Return the (x, y) coordinate for the center point of the cell that contains the specified text.  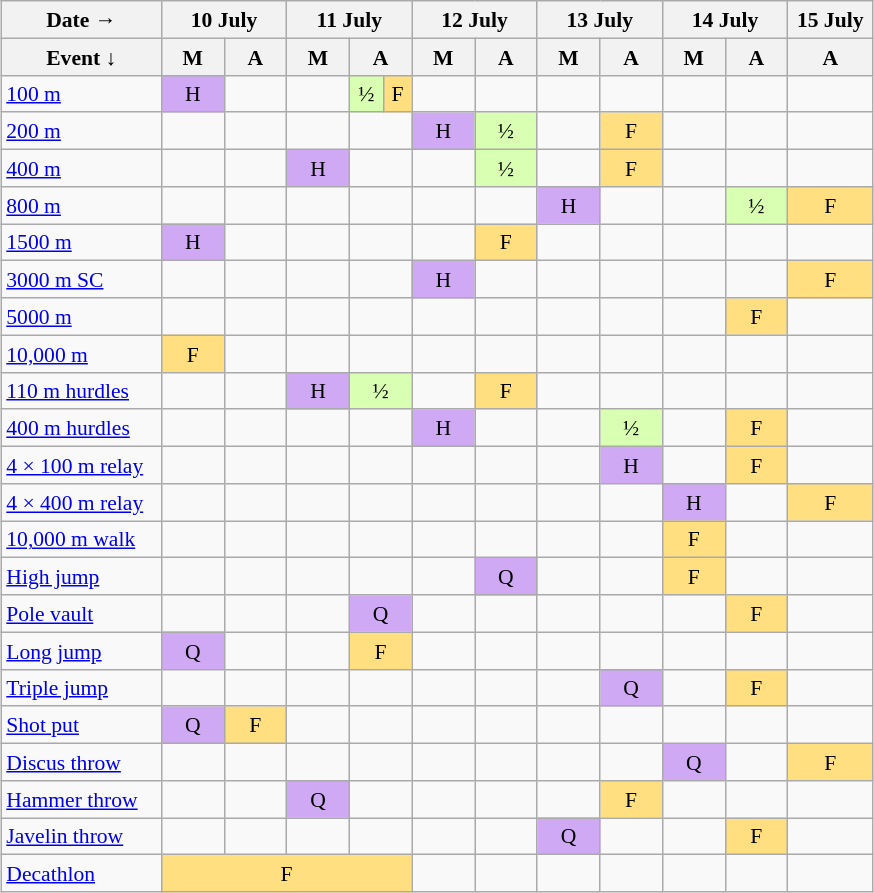
800 m (81, 204)
Triple jump (81, 688)
5000 m (81, 316)
15 July (830, 20)
400 m (81, 168)
13 July (600, 20)
Decathlon (81, 874)
10,000 m walk (81, 538)
Pole vault (81, 614)
12 July (474, 20)
High jump (81, 576)
Discus throw (81, 762)
Javelin throw (81, 836)
400 m hurdles (81, 428)
14 July (724, 20)
11 July (350, 20)
Long jump (81, 650)
3000 m SC (81, 280)
10,000 m (81, 354)
Date → (81, 20)
10 July (224, 20)
Shot put (81, 724)
Hammer throw (81, 798)
100 m (81, 94)
4 × 400 m relay (81, 502)
Event ↓ (81, 56)
4 × 100 m relay (81, 464)
110 m hurdles (81, 390)
200 m (81, 130)
1500 m (81, 242)
